Search for the cell housing the specified text and yield its [X, Y] center coordinate. 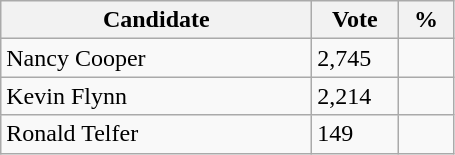
% [426, 20]
2,214 [355, 96]
Kevin Flynn [156, 96]
2,745 [355, 58]
Vote [355, 20]
Nancy Cooper [156, 58]
Candidate [156, 20]
149 [355, 134]
Ronald Telfer [156, 134]
